Scan for the cell matching the given text and deliver its (x, y) coordinate at center. 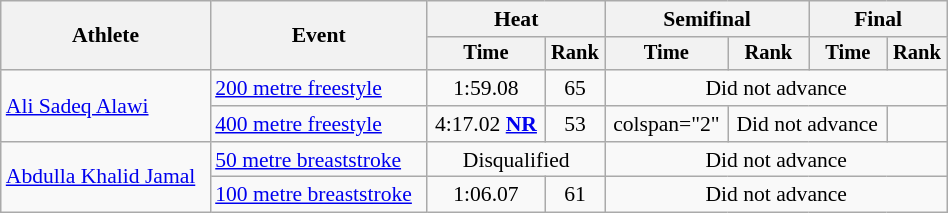
Event (318, 36)
61 (575, 195)
Ali Sadeq Alawi (106, 106)
Semifinal (707, 19)
Disqualified (516, 160)
colspan="2" (666, 124)
1:59.08 (486, 88)
Final (878, 19)
Abdulla Khalid Jamal (106, 178)
50 metre breaststroke (318, 160)
400 metre freestyle (318, 124)
53 (575, 124)
Athlete (106, 36)
4:17.02 NR (486, 124)
Heat (516, 19)
1:06.07 (486, 195)
200 metre freestyle (318, 88)
100 metre breaststroke (318, 195)
65 (575, 88)
